Extract the (x, y) coordinate from the center of the cell holding the provided text.  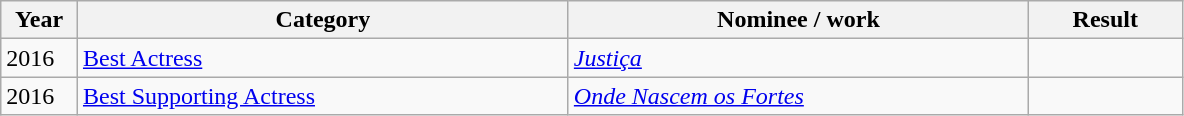
Justiça (798, 58)
Best Actress (322, 58)
Nominee / work (798, 20)
Result (1106, 20)
Category (322, 20)
Year (40, 20)
Onde Nascem os Fortes (798, 96)
Best Supporting Actress (322, 96)
